Pinpoint the cell where the given text exists, returning its (x, y) midpoint coordinate. 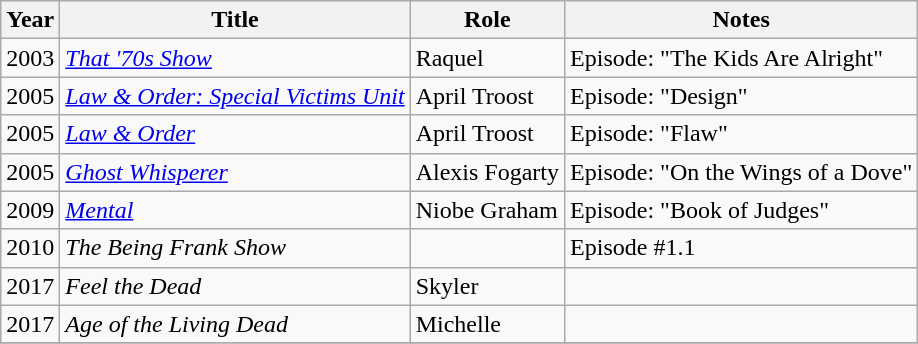
Skyler (487, 286)
Role (487, 20)
The Being Frank Show (235, 248)
Episode: "Book of Judges" (742, 210)
Episode: "The Kids Are Alright" (742, 58)
Niobe Graham (487, 210)
That '70s Show (235, 58)
Ghost Whisperer (235, 172)
Michelle (487, 324)
Episode: "Design" (742, 96)
Episode: "Flaw" (742, 134)
Law & Order (235, 134)
Age of the Living Dead (235, 324)
Law & Order: Special Victims Unit (235, 96)
Title (235, 20)
Feel the Dead (235, 286)
Raquel (487, 58)
Episode #1.1 (742, 248)
2010 (30, 248)
2003 (30, 58)
Mental (235, 210)
Episode: "On the Wings of a Dove" (742, 172)
Year (30, 20)
2009 (30, 210)
Notes (742, 20)
Alexis Fogarty (487, 172)
